Output the [x, y] coordinate of the center of the cell containing the given text.  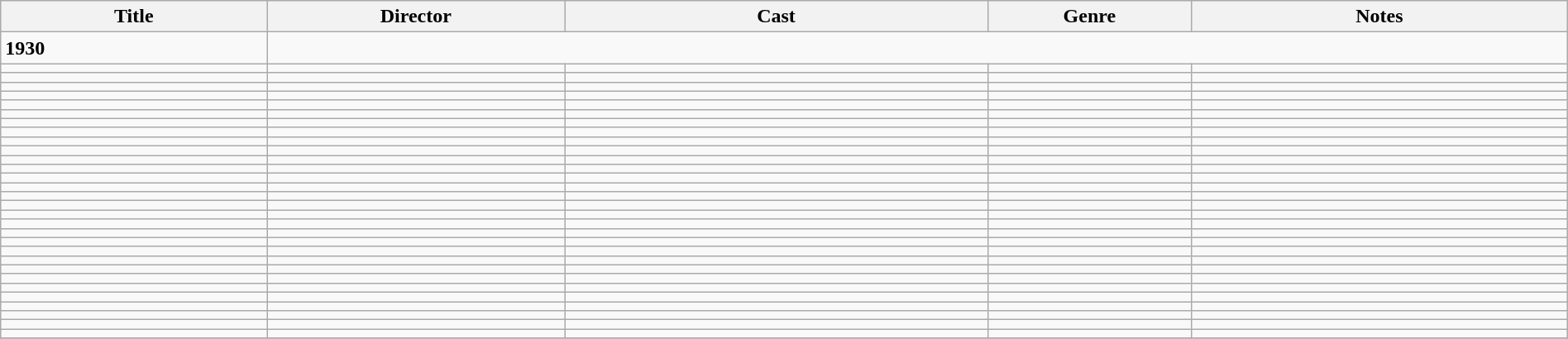
Director [416, 17]
1930 [134, 48]
Genre [1089, 17]
Cast [777, 17]
Title [134, 17]
Notes [1379, 17]
